Provide the [x, y] coordinate of the cell's center where the given text is located.  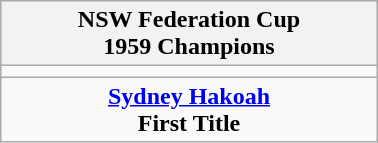
NSW Federation Cup1959 Champions [189, 34]
Sydney HakoahFirst Title [189, 110]
